Identify which cell holds the provided text, then report its (X, Y) central coordinate. 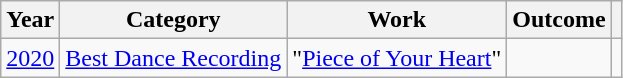
Best Dance Recording (174, 58)
2020 (30, 58)
Year (30, 20)
Category (174, 20)
Work (397, 20)
Outcome (559, 20)
"Piece of Your Heart" (397, 58)
